Find where the given text appears and provide that cell's center as (x, y) coordinate. 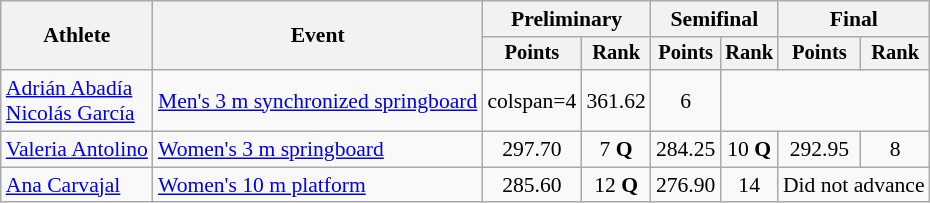
292.95 (820, 150)
Ana Carvajal (77, 185)
12 Q (616, 185)
14 (749, 185)
285.60 (532, 185)
Women's 10 m platform (318, 185)
Final (854, 19)
Semifinal (714, 19)
Women's 3 m springboard (318, 150)
284.25 (686, 150)
Did not advance (854, 185)
297.70 (532, 150)
361.62 (616, 100)
276.90 (686, 185)
8 (896, 150)
Event (318, 36)
colspan=4 (532, 100)
6 (686, 100)
Valeria Antolino (77, 150)
Preliminary (566, 19)
Athlete (77, 36)
Adrián AbadíaNicolás García (77, 100)
7 Q (616, 150)
Men's 3 m synchronized springboard (318, 100)
10 Q (749, 150)
